Return the (X, Y) coordinate for the center point of the cell that contains the specified text.  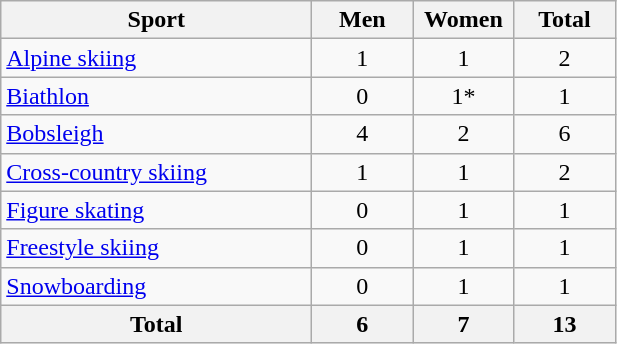
7 (464, 324)
Women (464, 20)
1* (464, 96)
Biathlon (156, 96)
Snowboarding (156, 286)
13 (564, 324)
Bobsleigh (156, 134)
Sport (156, 20)
Cross-country skiing (156, 172)
4 (362, 134)
Men (362, 20)
Alpine skiing (156, 58)
Figure skating (156, 210)
Freestyle skiing (156, 248)
